Pinpoint the cell where the given text exists, returning its [X, Y] midpoint coordinate. 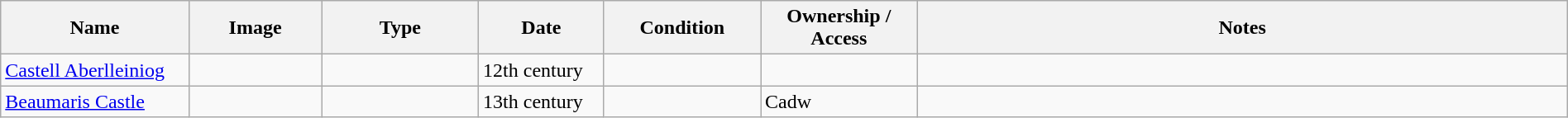
Condition [681, 28]
Beaumaris Castle [94, 101]
Date [542, 28]
Type [400, 28]
Image [255, 28]
Ownership / Access [839, 28]
13th century [542, 101]
Name [94, 28]
Cadw [839, 101]
Notes [1242, 28]
Castell Aberlleiniog [94, 70]
12th century [542, 70]
